Capture the cell that displays the provided text and extract its (x, y) central coordinate. 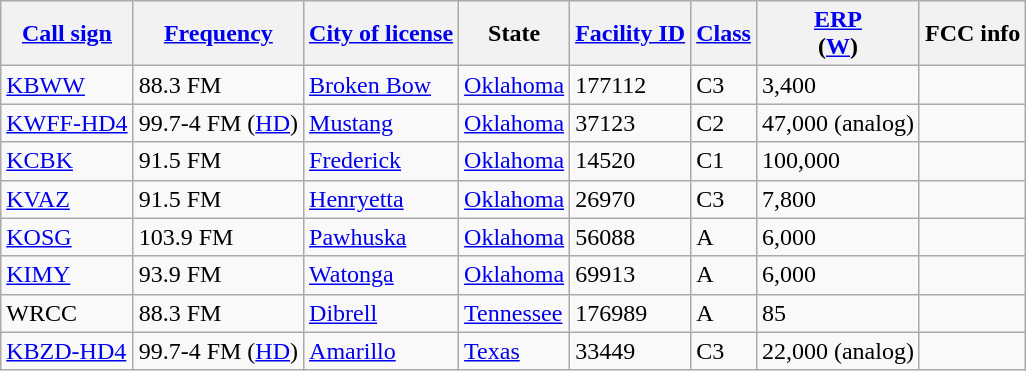
Henryetta (382, 199)
Class (724, 34)
C1 (724, 161)
26970 (630, 199)
176989 (630, 313)
69913 (630, 275)
Pawhuska (382, 237)
22,000 (analog) (838, 351)
KOSG (67, 237)
177112 (630, 85)
33449 (630, 351)
WRCC (67, 313)
Amarillo (382, 351)
93.9 FM (218, 275)
Watonga (382, 275)
47,000 (analog) (838, 123)
KBWW (67, 85)
85 (838, 313)
7,800 (838, 199)
KCBK (67, 161)
Texas (514, 351)
FCC info (972, 34)
City of license (382, 34)
KWFF-HD4 (67, 123)
3,400 (838, 85)
Dibrell (382, 313)
Frequency (218, 34)
KVAZ (67, 199)
56088 (630, 237)
KBZD-HD4 (67, 351)
Call sign (67, 34)
KIMY (67, 275)
C2 (724, 123)
State (514, 34)
14520 (630, 161)
Facility ID (630, 34)
37123 (630, 123)
Broken Bow (382, 85)
103.9 FM (218, 237)
Tennessee (514, 313)
ERP(W) (838, 34)
Mustang (382, 123)
Frederick (382, 161)
100,000 (838, 161)
